For the text-containing cell, return its midpoint in (x, y) coordinate format. 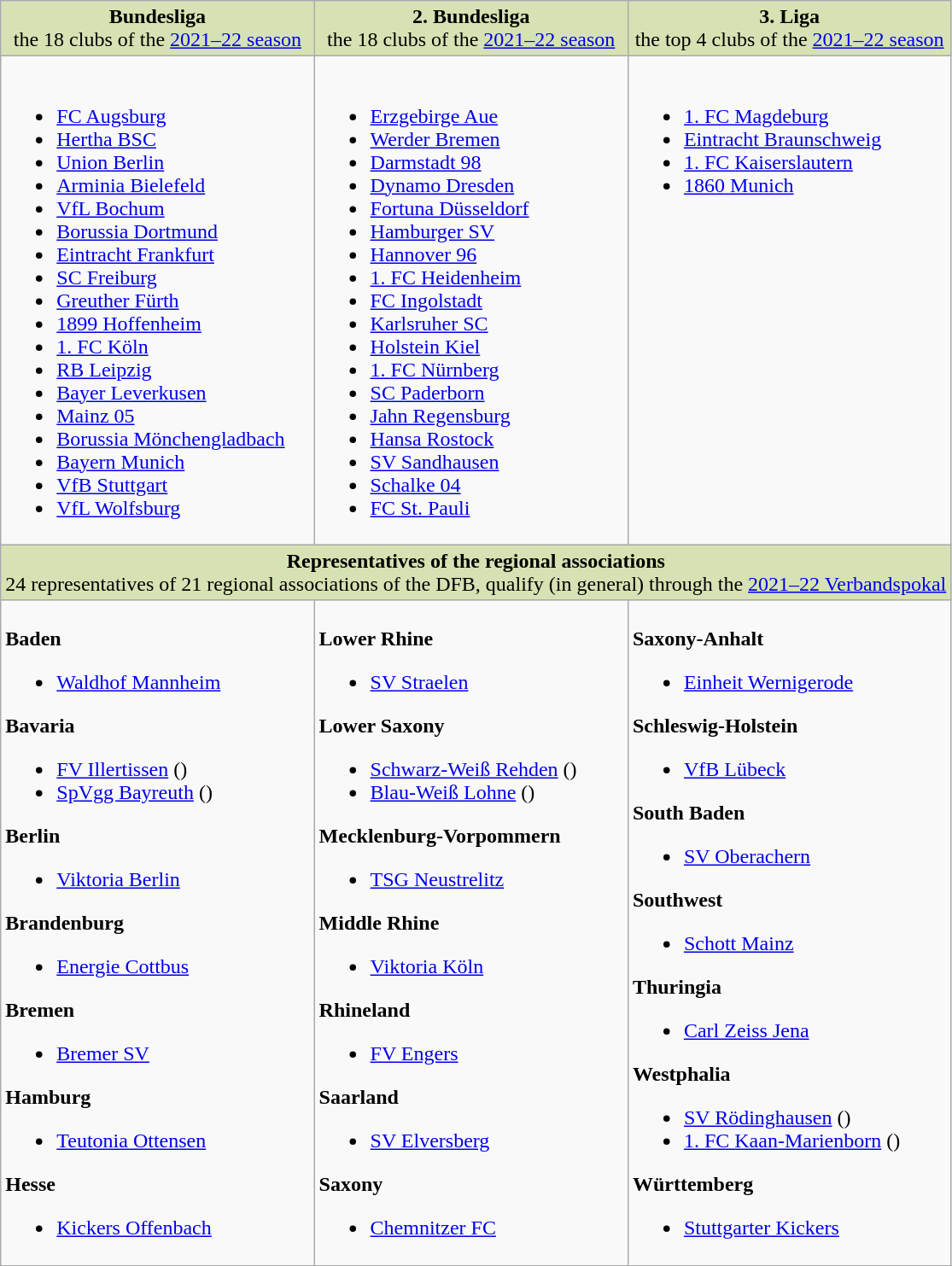
1. FC MagdeburgEintracht Braunschweig1. FC Kaiserslautern1860 Munich (789, 300)
Bundesligathe 18 clubs of the 2021–22 season (157, 29)
2. Bundesligathe 18 clubs of the 2021–22 season (471, 29)
3. Ligathe top 4 clubs of the 2021–22 season (789, 29)
